For the text-containing cell, return its midpoint in (X, Y) coordinate format. 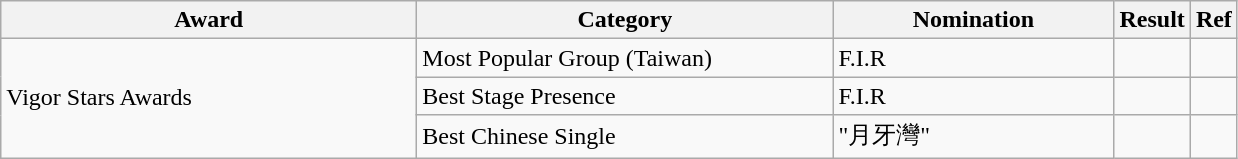
Nomination (974, 20)
Category (625, 20)
Vigor Stars Awards (209, 98)
"月牙灣" (974, 136)
Best Chinese Single (625, 136)
Most Popular Group (Taiwan) (625, 58)
Result (1152, 20)
Award (209, 20)
Best Stage Presence (625, 96)
Ref (1214, 20)
